Identify which cell holds the provided text, then report its [x, y] central coordinate. 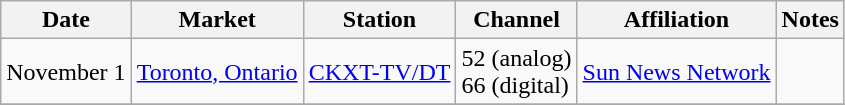
Affiliation [676, 20]
Date [66, 20]
CKXT-TV/DT [380, 72]
52 (analog) 66 (digital) [516, 72]
November 1 [66, 72]
Market [217, 20]
Sun News Network [676, 72]
Channel [516, 20]
Notes [810, 20]
Toronto, Ontario [217, 72]
Station [380, 20]
